Extract the (X, Y) coordinate from the center of the cell holding the provided text.  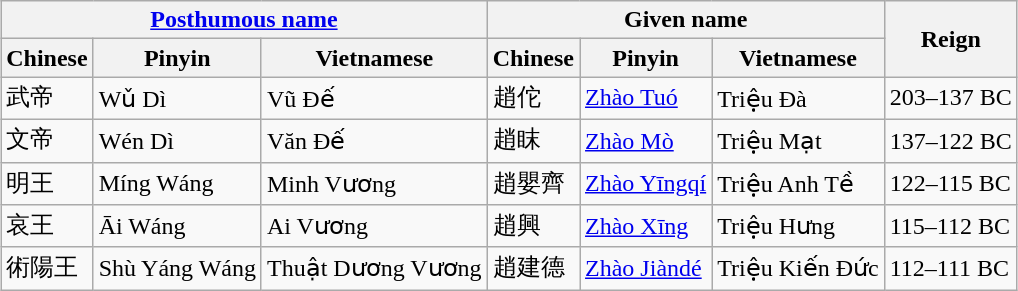
137–122 BC (950, 140)
Văn Đế (374, 140)
Minh Vương (374, 184)
Thuật Dương Vương (374, 268)
趙嬰齊 (533, 184)
趙眜 (533, 140)
Triệu Hưng (798, 226)
趙興 (533, 226)
Míng Wáng (177, 184)
Triệu Anh Tề (798, 184)
Wén Dì (177, 140)
Triệu Mạt (798, 140)
武帝 (47, 98)
趙佗 (533, 98)
Shù Yáng Wáng (177, 268)
Zhào Xīng (646, 226)
203–137 BC (950, 98)
115–112 BC (950, 226)
Zhào Tuó (646, 98)
Reign (950, 39)
Given name (686, 20)
哀王 (47, 226)
Zhào Yīngqí (646, 184)
術陽王 (47, 268)
Zhào Mò (646, 140)
Ai Vương (374, 226)
112–111 BC (950, 268)
Wǔ Dì (177, 98)
明王 (47, 184)
趙建德 (533, 268)
Āi Wáng (177, 226)
Vũ Đế (374, 98)
文帝 (47, 140)
Triệu Đà (798, 98)
122–115 BC (950, 184)
Posthumous name (244, 20)
Triệu Kiến Đức (798, 268)
Zhào Jiàndé (646, 268)
